Pinpoint the cell where the given text exists, returning its [X, Y] midpoint coordinate. 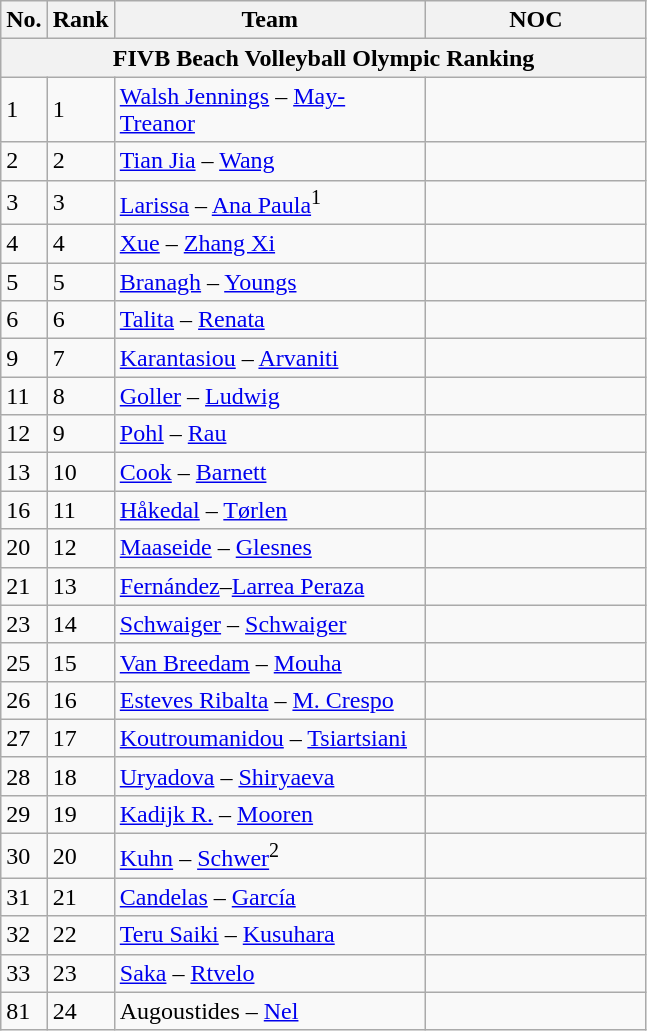
14 [80, 624]
Pohl – Rau [270, 434]
NOC [536, 20]
Candelas – García [270, 897]
Teru Saiki – Kusuhara [270, 935]
Larissa – Ana Paula1 [270, 202]
Kadijk R. – Mooren [270, 814]
Goller – Ludwig [270, 396]
Fernández–Larrea Peraza [270, 586]
33 [24, 973]
7 [80, 358]
Xue – Zhang Xi [270, 244]
22 [80, 935]
Karantasiou – Arvaniti [270, 358]
Cook – Barnett [270, 472]
FIVB Beach Volleyball Olympic Ranking [324, 58]
Rank [80, 20]
Augoustides – Nel [270, 1011]
Håkedal – Tørlen [270, 510]
Talita – Renata [270, 320]
24 [80, 1011]
81 [24, 1011]
Esteves Ribalta – M. Crespo [270, 700]
29 [24, 814]
30 [24, 856]
Saka – Rtvelo [270, 973]
Uryadova – Shiryaeva [270, 776]
25 [24, 662]
Branagh – Youngs [270, 282]
31 [24, 897]
Walsh Jennings – May-Treanor [270, 110]
Schwaiger – Schwaiger [270, 624]
No. [24, 20]
19 [80, 814]
26 [24, 700]
17 [80, 738]
10 [80, 472]
15 [80, 662]
Team [270, 20]
Van Breedam – Mouha [270, 662]
Koutroumanidou – Tsiartsiani [270, 738]
Maaseide – Glesnes [270, 548]
8 [80, 396]
18 [80, 776]
Tian Jia – Wang [270, 161]
Kuhn – Schwer2 [270, 856]
32 [24, 935]
27 [24, 738]
28 [24, 776]
